Identify which cell holds the provided text, then report its (x, y) central coordinate. 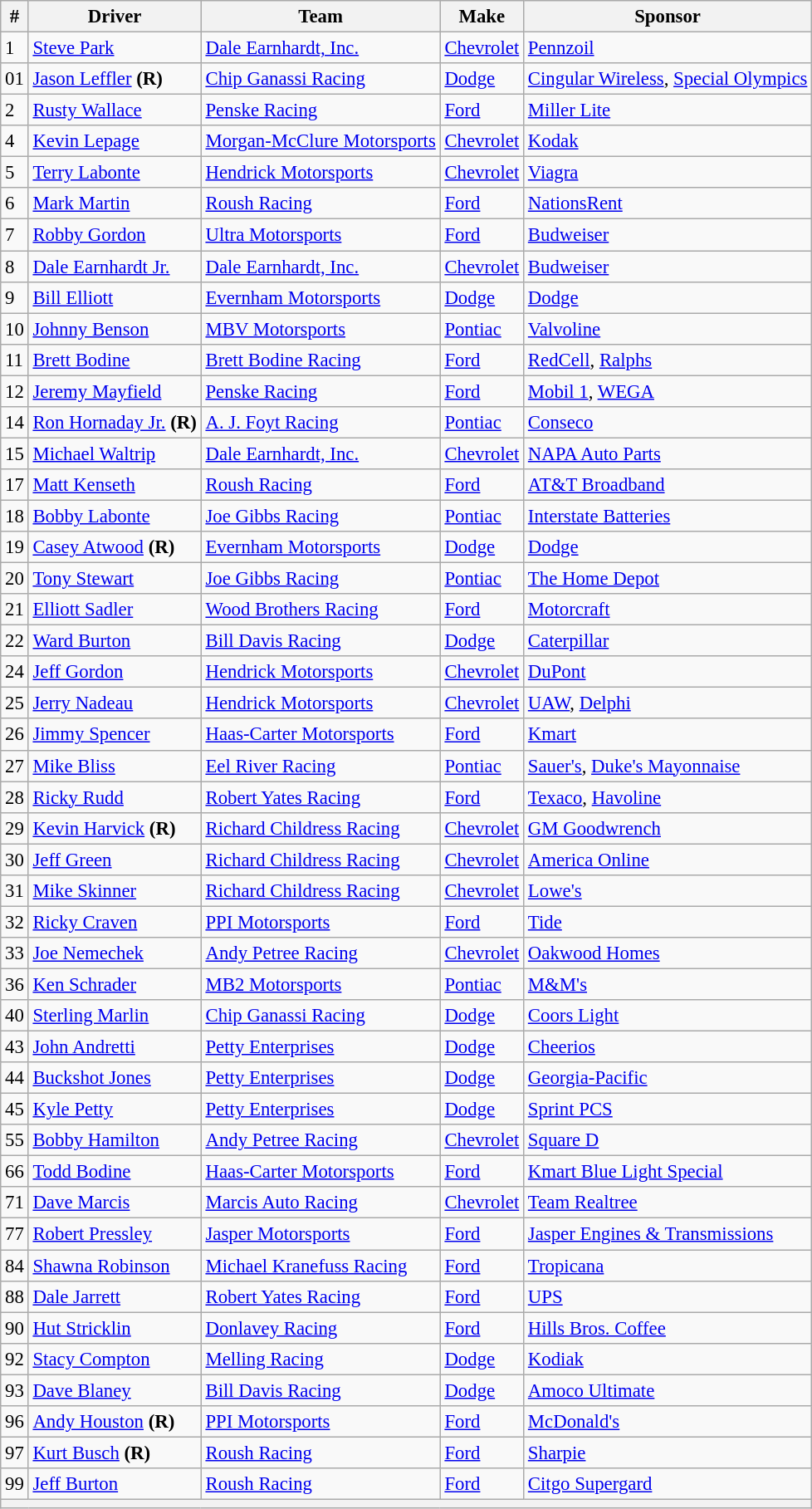
31 (15, 891)
The Home Depot (668, 579)
Jeff Green (115, 860)
Casey Atwood (R) (115, 547)
Elliott Sadler (115, 610)
Mark Martin (115, 203)
Kmart Blue Light Special (668, 1172)
Shawna Robinson (115, 1266)
Melling Racing (320, 1359)
Kevin Harvick (R) (115, 828)
44 (15, 1078)
Tropicana (668, 1266)
30 (15, 860)
Michael Waltrip (115, 453)
25 (15, 703)
Ricky Rudd (115, 797)
Valvoline (668, 329)
Cheerios (668, 1047)
36 (15, 984)
92 (15, 1359)
93 (15, 1390)
Marcis Auto Racing (320, 1203)
Square D (668, 1140)
88 (15, 1296)
2 (15, 110)
Rusty Wallace (115, 110)
Joe Nemechek (115, 953)
Kyle Petty (115, 1110)
20 (15, 579)
Mike Skinner (115, 891)
Sponsor (668, 17)
Make (482, 17)
21 (15, 610)
Terry Labonte (115, 173)
Team (320, 17)
M&M's (668, 984)
9 (15, 297)
Motorcraft (668, 610)
24 (15, 672)
17 (15, 485)
Bobby Hamilton (115, 1140)
22 (15, 641)
Jimmy Spencer (115, 735)
Eel River Racing (320, 766)
Sterling Marlin (115, 1016)
Kodak (668, 141)
Cingular Wireless, Special Olympics (668, 79)
Conseco (668, 423)
UAW, Delphi (668, 703)
Matt Kenseth (115, 485)
Kodiak (668, 1359)
90 (15, 1328)
Ultra Motorsports (320, 235)
Stacy Compton (115, 1359)
Mobil 1, WEGA (668, 391)
UPS (668, 1296)
Donlavey Racing (320, 1328)
Dave Marcis (115, 1203)
18 (15, 516)
Sauer's, Duke's Mayonnaise (668, 766)
7 (15, 235)
NAPA Auto Parts (668, 453)
Robert Pressley (115, 1234)
Interstate Batteries (668, 516)
Michael Kranefuss Racing (320, 1266)
Jasper Engines & Transmissions (668, 1234)
5 (15, 173)
Kurt Busch (R) (115, 1453)
Dave Blaney (115, 1390)
26 (15, 735)
MB2 Motorsports (320, 984)
Ward Burton (115, 641)
Texaco, Havoline (668, 797)
Coors Light (668, 1016)
1 (15, 48)
32 (15, 922)
55 (15, 1140)
Viagra (668, 173)
33 (15, 953)
27 (15, 766)
29 (15, 828)
# (15, 17)
6 (15, 203)
28 (15, 797)
Kevin Lepage (115, 141)
Jeff Burton (115, 1484)
MBV Motorsports (320, 329)
Team Realtree (668, 1203)
DuPont (668, 672)
Georgia-Pacific (668, 1078)
Caterpillar (668, 641)
01 (15, 79)
NationsRent (668, 203)
Amoco Ultimate (668, 1390)
Dale Earnhardt Jr. (115, 267)
Oakwood Homes (668, 953)
Pennzoil (668, 48)
77 (15, 1234)
Jeff Gordon (115, 672)
Andy Houston (R) (115, 1422)
Johnny Benson (115, 329)
McDonald's (668, 1422)
Jason Leffler (R) (115, 79)
Brett Bodine Racing (320, 360)
Mike Bliss (115, 766)
Robby Gordon (115, 235)
Miller Lite (668, 110)
96 (15, 1422)
Hut Stricklin (115, 1328)
Dale Jarrett (115, 1296)
43 (15, 1047)
Ron Hornaday Jr. (R) (115, 423)
Buckshot Jones (115, 1078)
66 (15, 1172)
Driver (115, 17)
Tide (668, 922)
40 (15, 1016)
Todd Bodine (115, 1172)
Hills Bros. Coffee (668, 1328)
Lowe's (668, 891)
Citgo Supergard (668, 1484)
Morgan-McClure Motorsports (320, 141)
GM Goodwrench (668, 828)
Sprint PCS (668, 1110)
84 (15, 1266)
97 (15, 1453)
Jeremy Mayfield (115, 391)
Kmart (668, 735)
Tony Stewart (115, 579)
19 (15, 547)
Sharpie (668, 1453)
Steve Park (115, 48)
Brett Bodine (115, 360)
Bobby Labonte (115, 516)
10 (15, 329)
Jerry Nadeau (115, 703)
15 (15, 453)
Ricky Craven (115, 922)
71 (15, 1203)
11 (15, 360)
14 (15, 423)
Ken Schrader (115, 984)
Wood Brothers Racing (320, 610)
AT&T Broadband (668, 485)
4 (15, 141)
RedCell, Ralphs (668, 360)
Jasper Motorsports (320, 1234)
12 (15, 391)
8 (15, 267)
Bill Elliott (115, 297)
99 (15, 1484)
America Online (668, 860)
John Andretti (115, 1047)
A. J. Foyt Racing (320, 423)
45 (15, 1110)
